Identify which cell holds the provided text, then report its (x, y) central coordinate. 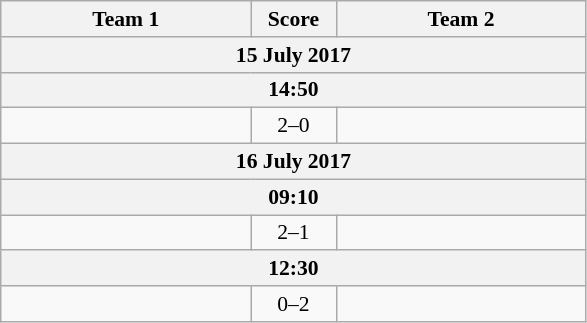
Team 1 (126, 19)
0–2 (294, 304)
12:30 (294, 269)
15 July 2017 (294, 55)
14:50 (294, 90)
16 July 2017 (294, 162)
2–1 (294, 233)
Team 2 (461, 19)
2–0 (294, 126)
09:10 (294, 197)
Score (294, 19)
